Capture the cell that displays the provided text and extract its [X, Y] central coordinate. 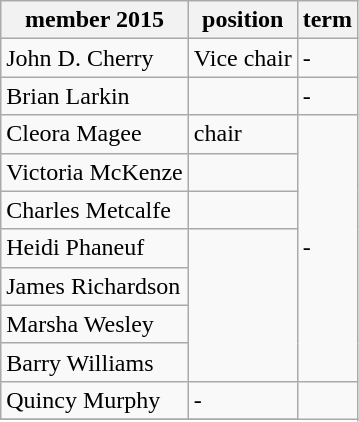
Brian Larkin [95, 96]
Vice chair [242, 58]
Victoria McKenze [95, 172]
Cleora Magee [95, 134]
James Richardson [95, 286]
John D. Cherry [95, 58]
member 2015 [95, 20]
Barry Williams [95, 362]
term [327, 20]
Heidi Phaneuf [95, 248]
chair [242, 134]
position [242, 20]
Marsha Wesley [95, 324]
Charles Metcalfe [95, 210]
Quincy Murphy [95, 400]
